Determine the (x, y) coordinate at the center of the cell enclosing the given text.  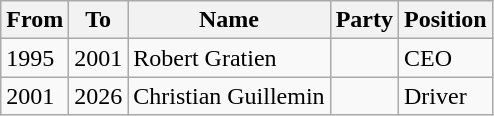
Driver (446, 96)
Christian Guillemin (229, 96)
1995 (35, 58)
CEO (446, 58)
From (35, 20)
2026 (98, 96)
Robert Gratien (229, 58)
To (98, 20)
Position (446, 20)
Name (229, 20)
Party (364, 20)
